Search for the cell housing the specified text and yield its (X, Y) center coordinate. 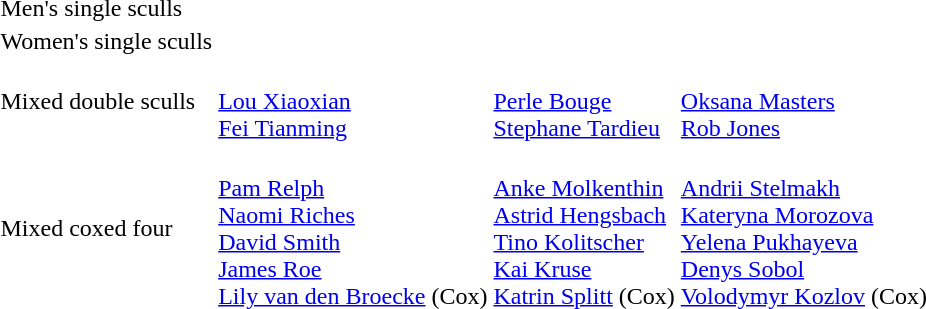
Perle BougeStephane Tardieu (584, 101)
Lou XiaoxianFei Tianming (353, 101)
